Return [X, Y] of the center of cell containing provided text 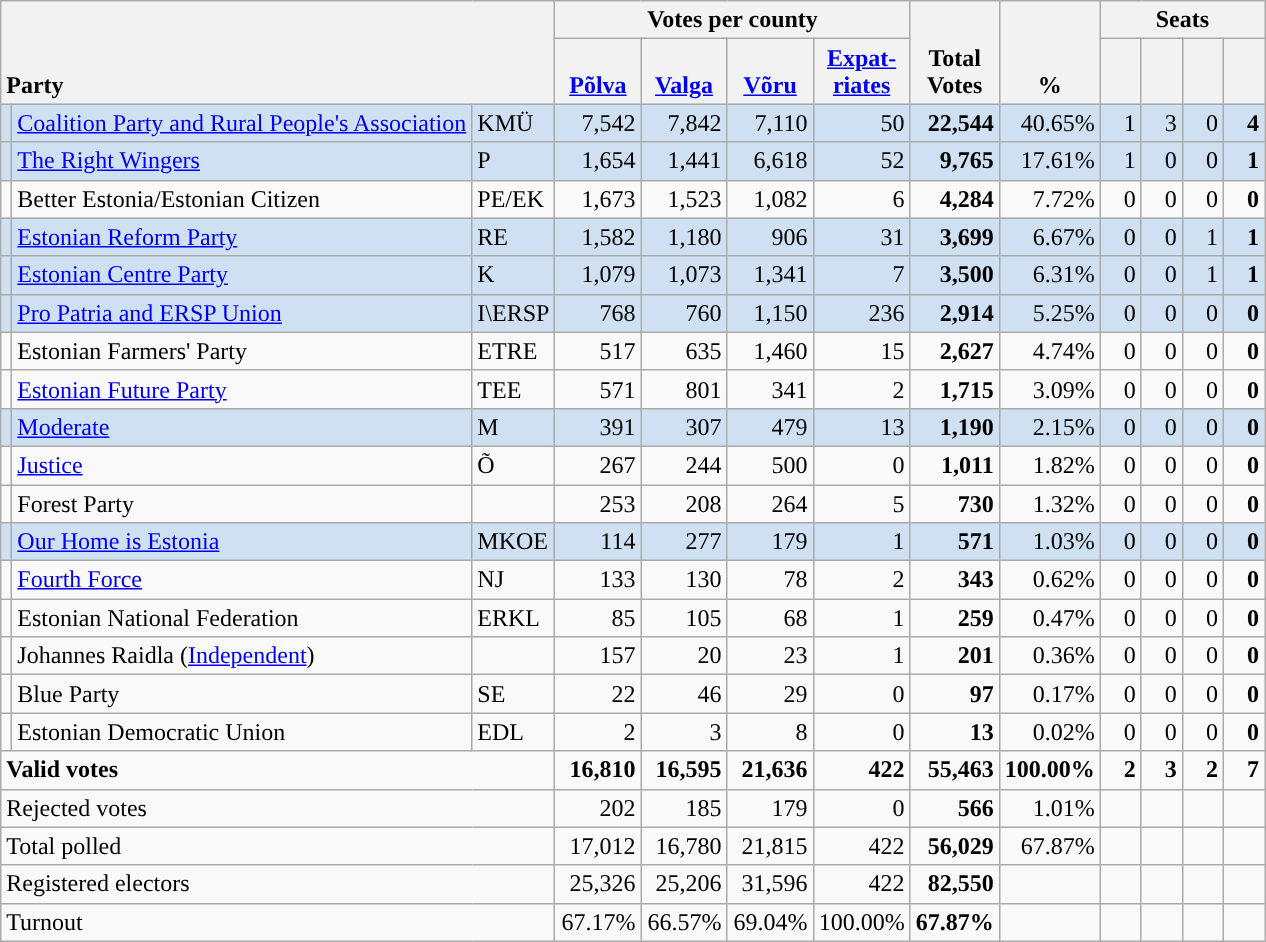
133 [598, 580]
7,542 [598, 123]
Õ [514, 465]
6 [862, 199]
% [1050, 52]
68 [770, 618]
801 [684, 389]
K [514, 275]
16,780 [684, 846]
1.32% [1050, 503]
307 [684, 427]
Fourth Force [242, 580]
768 [598, 313]
Pro Patria and ERSP Union [242, 313]
31,596 [770, 884]
1,079 [598, 275]
7.72% [1050, 199]
4,284 [954, 199]
1.01% [1050, 808]
PE/EK [514, 199]
236 [862, 313]
0.47% [1050, 618]
500 [770, 465]
Estonian Democratic Union [242, 732]
Total polled [278, 846]
Põlva [598, 72]
Võru [770, 72]
Forest Party [242, 503]
130 [684, 580]
Our Home is Estonia [242, 542]
4 [1244, 123]
1,441 [684, 161]
Justice [242, 465]
22,544 [954, 123]
40.65% [1050, 123]
1,180 [684, 237]
1,190 [954, 427]
I\ERSP [514, 313]
55,463 [954, 770]
Blue Party [242, 694]
2.15% [1050, 427]
Estonian Future Party [242, 389]
Seats [1182, 20]
29 [770, 694]
1,582 [598, 237]
21,815 [770, 846]
25,206 [684, 884]
201 [954, 656]
Expat- riates [862, 72]
Estonian Farmers' Party [242, 351]
17,012 [598, 846]
KMÜ [514, 123]
253 [598, 503]
202 [598, 808]
P [514, 161]
391 [598, 427]
The Right Wingers [242, 161]
185 [684, 808]
21,636 [770, 770]
46 [684, 694]
17.61% [1050, 161]
264 [770, 503]
4.74% [1050, 351]
SE [514, 694]
0.17% [1050, 694]
0.02% [1050, 732]
259 [954, 618]
2,627 [954, 351]
97 [954, 694]
Estonian Reform Party [242, 237]
Valid votes [278, 770]
3,500 [954, 275]
9,765 [954, 161]
0.62% [1050, 580]
566 [954, 808]
517 [598, 351]
1,673 [598, 199]
66.57% [684, 922]
6.31% [1050, 275]
341 [770, 389]
2,914 [954, 313]
Estonian National Federation [242, 618]
RE [514, 237]
15 [862, 351]
67.17% [598, 922]
Total Votes [954, 52]
Rejected votes [278, 808]
25,326 [598, 884]
Party [278, 52]
Valga [684, 72]
7,110 [770, 123]
1.82% [1050, 465]
1,460 [770, 351]
105 [684, 618]
Turnout [278, 922]
20 [684, 656]
82,550 [954, 884]
Moderate [242, 427]
56,029 [954, 846]
NJ [514, 580]
1.03% [1050, 542]
1,654 [598, 161]
16,810 [598, 770]
85 [598, 618]
906 [770, 237]
7,842 [684, 123]
1,341 [770, 275]
78 [770, 580]
1,150 [770, 313]
157 [598, 656]
Registered electors [278, 884]
479 [770, 427]
6,618 [770, 161]
6.67% [1050, 237]
635 [684, 351]
Johannes Raidla (Independent) [242, 656]
22 [598, 694]
1,011 [954, 465]
Better Estonia/Estonian Citizen [242, 199]
16,595 [684, 770]
277 [684, 542]
3.09% [1050, 389]
8 [770, 732]
1,082 [770, 199]
244 [684, 465]
Estonian Centre Party [242, 275]
69.04% [770, 922]
1,073 [684, 275]
31 [862, 237]
50 [862, 123]
52 [862, 161]
3,699 [954, 237]
M [514, 427]
1,523 [684, 199]
Votes per county [732, 20]
267 [598, 465]
1,715 [954, 389]
ETRE [514, 351]
EDL [514, 732]
ERKL [514, 618]
730 [954, 503]
0.36% [1050, 656]
5 [862, 503]
760 [684, 313]
343 [954, 580]
MKOE [514, 542]
208 [684, 503]
TEE [514, 389]
5.25% [1050, 313]
23 [770, 656]
Coalition Party and Rural People's Association [242, 123]
114 [598, 542]
